Search for the cell housing the specified text and yield its (x, y) center coordinate. 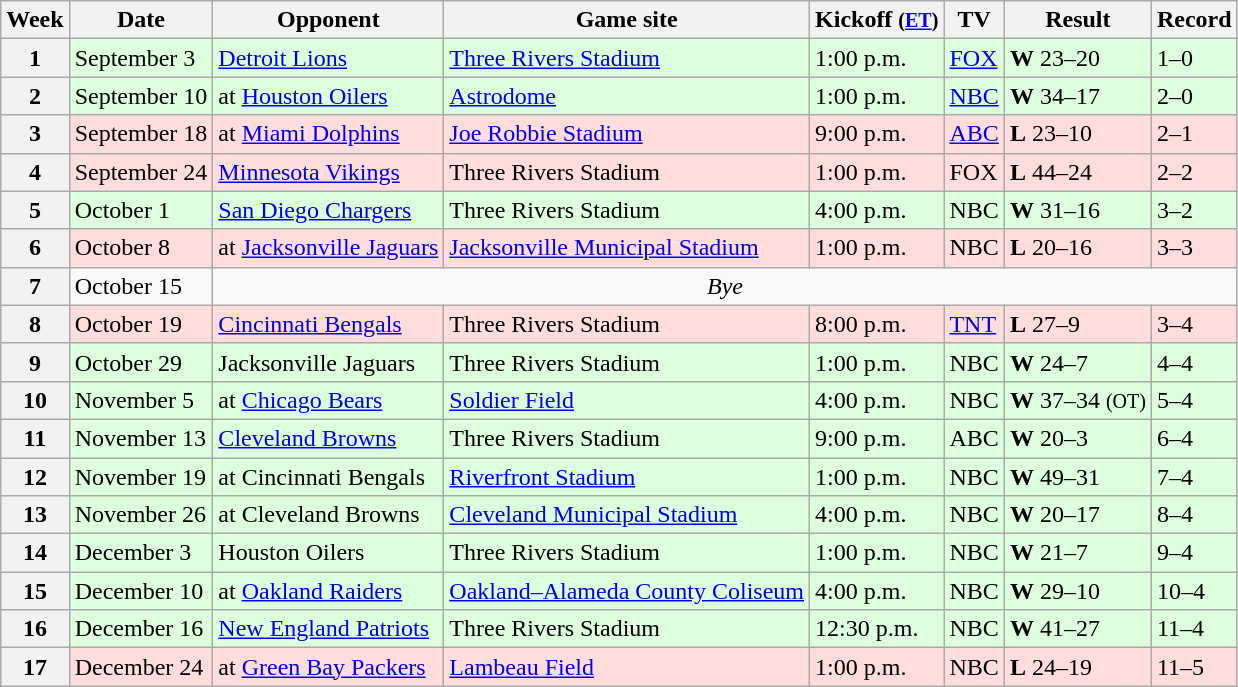
1–0 (1194, 58)
W 20–3 (1078, 438)
L 23–10 (1078, 134)
Cleveland Browns (328, 438)
2–1 (1194, 134)
at Jacksonville Jaguars (328, 248)
Lambeau Field (627, 667)
Cincinnati Bengals (328, 324)
11–5 (1194, 667)
L 44–24 (1078, 172)
November 13 (141, 438)
3–3 (1194, 248)
3 (35, 134)
17 (35, 667)
Week (35, 20)
November 26 (141, 515)
December 10 (141, 591)
W 29–10 (1078, 591)
Joe Robbie Stadium (627, 134)
2–0 (1194, 96)
11 (35, 438)
14 (35, 553)
at Houston Oilers (328, 96)
Detroit Lions (328, 58)
Oakland–Alameda County Coliseum (627, 591)
9 (35, 362)
13 (35, 515)
10–4 (1194, 591)
12:30 p.m. (877, 629)
W 49–31 (1078, 477)
W 20–17 (1078, 515)
W 31–16 (1078, 210)
6–4 (1194, 438)
Date (141, 20)
10 (35, 400)
San Diego Chargers (328, 210)
December 16 (141, 629)
October 1 (141, 210)
at Oakland Raiders (328, 591)
Riverfront Stadium (627, 477)
Soldier Field (627, 400)
Opponent (328, 20)
1 (35, 58)
TV (974, 20)
at Chicago Bears (328, 400)
Record (1194, 20)
4 (35, 172)
November 19 (141, 477)
Astrodome (627, 96)
W 23–20 (1078, 58)
2–2 (1194, 172)
Jacksonville Municipal Stadium (627, 248)
2 (35, 96)
4–4 (1194, 362)
16 (35, 629)
Jacksonville Jaguars (328, 362)
Bye (725, 286)
12 (35, 477)
Game site (627, 20)
October 15 (141, 286)
5 (35, 210)
November 5 (141, 400)
December 24 (141, 667)
L 20–16 (1078, 248)
New England Patriots (328, 629)
5–4 (1194, 400)
3–2 (1194, 210)
TNT (974, 324)
7 (35, 286)
Cleveland Municipal Stadium (627, 515)
W 41–27 (1078, 629)
Houston Oilers (328, 553)
Minnesota Vikings (328, 172)
September 24 (141, 172)
11–4 (1194, 629)
at Miami Dolphins (328, 134)
September 3 (141, 58)
at Cleveland Browns (328, 515)
Kickoff (ET) (877, 20)
October 8 (141, 248)
September 10 (141, 96)
December 3 (141, 553)
Result (1078, 20)
W 24–7 (1078, 362)
8 (35, 324)
September 18 (141, 134)
3–4 (1194, 324)
W 21–7 (1078, 553)
L 27–9 (1078, 324)
8–4 (1194, 515)
15 (35, 591)
W 34–17 (1078, 96)
October 29 (141, 362)
October 19 (141, 324)
9–4 (1194, 553)
7–4 (1194, 477)
at Cincinnati Bengals (328, 477)
W 37–34 (OT) (1078, 400)
6 (35, 248)
8:00 p.m. (877, 324)
L 24–19 (1078, 667)
at Green Bay Packers (328, 667)
